Identify which cell holds the provided text, then report its [x, y] central coordinate. 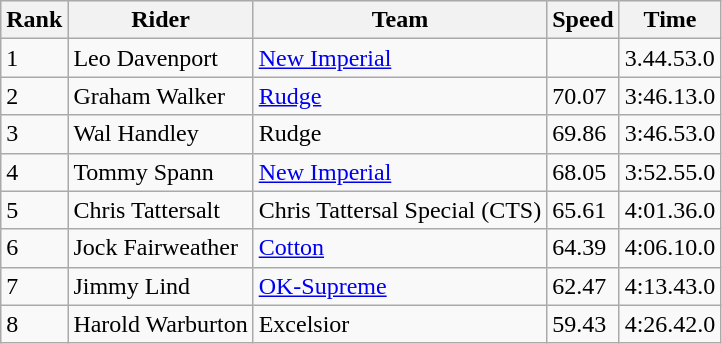
Cotton [400, 248]
Graham Walker [160, 96]
Rider [160, 20]
69.86 [583, 134]
4 [34, 172]
Excelsior [400, 324]
2 [34, 96]
Chris Tattersal Special (CTS) [400, 210]
65.61 [583, 210]
59.43 [583, 324]
64.39 [583, 248]
Jimmy Lind [160, 286]
4:26.42.0 [670, 324]
Jock Fairweather [160, 248]
Wal Handley [160, 134]
3:46.53.0 [670, 134]
Leo Davenport [160, 58]
OK-Supreme [400, 286]
Tommy Spann [160, 172]
68.05 [583, 172]
5 [34, 210]
4:06.10.0 [670, 248]
3.44.53.0 [670, 58]
4:13.43.0 [670, 286]
62.47 [583, 286]
3:52.55.0 [670, 172]
3:46.13.0 [670, 96]
Time [670, 20]
Speed [583, 20]
1 [34, 58]
Harold Warburton [160, 324]
4:01.36.0 [670, 210]
70.07 [583, 96]
Team [400, 20]
Chris Tattersalt [160, 210]
Rank [34, 20]
8 [34, 324]
6 [34, 248]
7 [34, 286]
3 [34, 134]
